Provide the (x, y) coordinate of the cell's center where the given text is located.  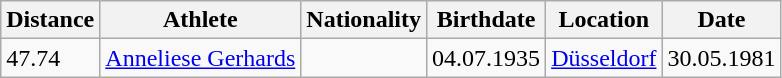
30.05.1981 (722, 58)
Anneliese Gerhards (200, 58)
Location (604, 20)
Birthdate (486, 20)
47.74 (50, 58)
Date (722, 20)
Düsseldorf (604, 58)
Athlete (200, 20)
Distance (50, 20)
Nationality (364, 20)
04.07.1935 (486, 58)
